For the text-containing cell, return its midpoint in (x, y) coordinate format. 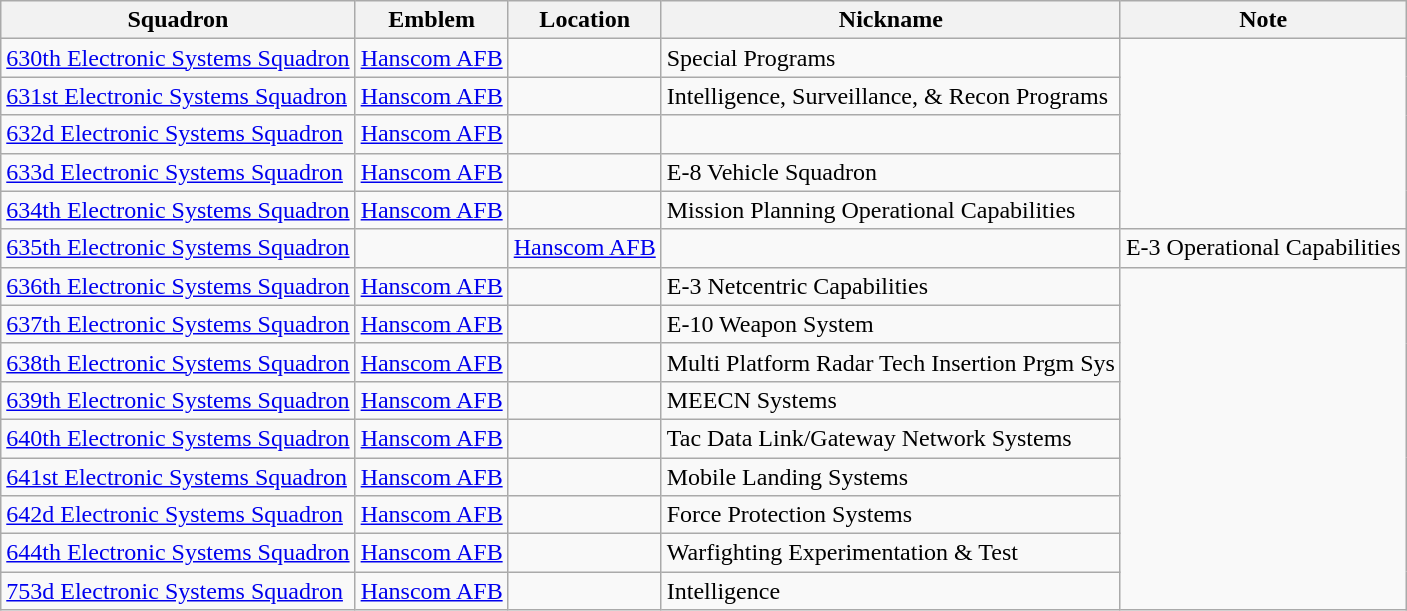
638th Electronic Systems Squadron (178, 362)
641st Electronic Systems Squadron (178, 477)
E-3 Operational Capabilities (1263, 248)
634th Electronic Systems Squadron (178, 210)
633d Electronic Systems Squadron (178, 172)
Note (1263, 20)
Squadron (178, 20)
Special Programs (890, 58)
642d Electronic Systems Squadron (178, 515)
637th Electronic Systems Squadron (178, 324)
Intelligence, Surveillance, & Recon Programs (890, 96)
640th Electronic Systems Squadron (178, 438)
753d Electronic Systems Squadron (178, 591)
632d Electronic Systems Squadron (178, 134)
MEECN Systems (890, 400)
Mobile Landing Systems (890, 477)
630th Electronic Systems Squadron (178, 58)
Mission Planning Operational Capabilities (890, 210)
644th Electronic Systems Squadron (178, 553)
636th Electronic Systems Squadron (178, 286)
635th Electronic Systems Squadron (178, 248)
639th Electronic Systems Squadron (178, 400)
E-3 Netcentric Capabilities (890, 286)
Location (584, 20)
Nickname (890, 20)
631st Electronic Systems Squadron (178, 96)
Force Protection Systems (890, 515)
Intelligence (890, 591)
E-8 Vehicle Squadron (890, 172)
Multi Platform Radar Tech Insertion Prgm Sys (890, 362)
Warfighting Experimentation & Test (890, 553)
Emblem (432, 20)
Tac Data Link/Gateway Network Systems (890, 438)
E-10 Weapon System (890, 324)
